Capture the cell that displays the provided text and extract its (X, Y) central coordinate. 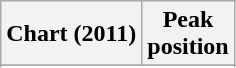
Chart (2011) (72, 34)
Peak position (188, 34)
